Capture the cell that displays the provided text and extract its (x, y) central coordinate. 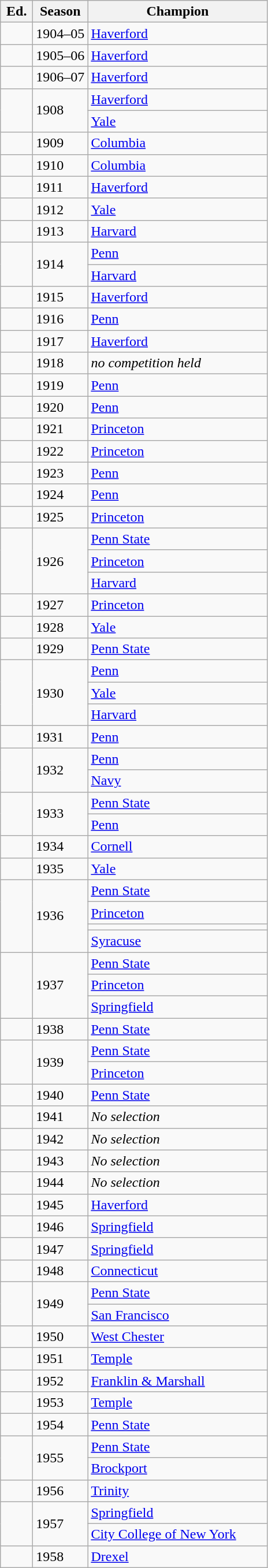
no competition held (178, 363)
1922 (60, 451)
Champion (178, 12)
1920 (60, 407)
1916 (60, 319)
Season (60, 12)
1945 (60, 1205)
City College of New York (178, 1535)
1915 (60, 297)
1938 (60, 1029)
Connecticut (178, 1271)
1925 (60, 517)
1953 (60, 1403)
1917 (60, 341)
1904–05 (60, 33)
1939 (60, 1062)
1931 (60, 737)
1905–06 (60, 55)
Syracuse (178, 941)
1943 (60, 1161)
1949 (60, 1303)
Brockport (178, 1469)
1908 (60, 110)
1944 (60, 1183)
1928 (60, 627)
1906–07 (60, 77)
1923 (60, 473)
1951 (60, 1359)
1910 (60, 165)
1955 (60, 1458)
1932 (60, 770)
San Francisco (178, 1315)
1936 (60, 916)
1921 (60, 429)
1930 (60, 693)
1914 (60, 264)
Ed. (17, 12)
1940 (60, 1095)
West Chester (178, 1337)
Drexel (178, 1556)
1947 (60, 1249)
1918 (60, 363)
1950 (60, 1337)
1933 (60, 814)
1924 (60, 495)
1957 (60, 1524)
1911 (60, 187)
1926 (60, 561)
1912 (60, 209)
1958 (60, 1556)
1929 (60, 649)
1942 (60, 1139)
1946 (60, 1227)
Trinity (178, 1491)
1935 (60, 869)
1909 (60, 143)
Franklin & Marshall (178, 1381)
1952 (60, 1381)
1954 (60, 1425)
1956 (60, 1491)
Navy (178, 781)
1948 (60, 1271)
1937 (60, 985)
1913 (60, 231)
Cornell (178, 847)
1941 (60, 1117)
1927 (60, 605)
1919 (60, 385)
1934 (60, 847)
